Locate the cell with the specified text and output its [x, y] center coordinate. 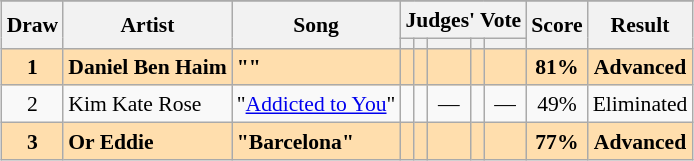
Or Eddie [147, 142]
Score [556, 24]
Kim Kate Rose [147, 104]
49% [556, 104]
Eliminated [640, 104]
1 [33, 66]
Artist [147, 24]
81% [556, 66]
"Barcelona" [316, 142]
2 [33, 104]
Draw [33, 24]
77% [556, 142]
Judges' Vote [463, 20]
"Addicted to You" [316, 104]
"" [316, 66]
Result [640, 24]
Song [316, 24]
Daniel Ben Haim [147, 66]
3 [33, 142]
